Search for the cell housing the specified text and yield its (X, Y) center coordinate. 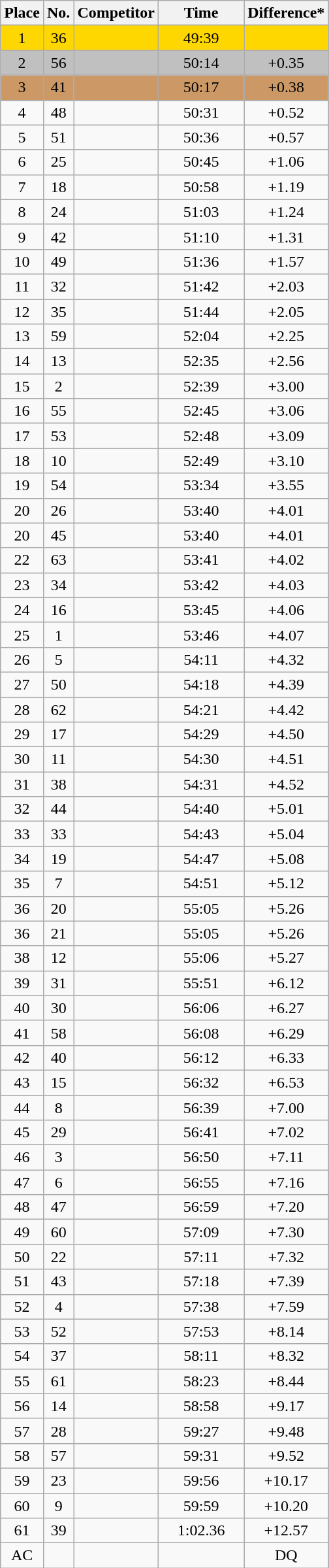
+4.32 (286, 659)
51:42 (201, 286)
Competitor (116, 13)
+10.20 (286, 1505)
+7.11 (286, 1158)
+2.56 (286, 361)
+5.04 (286, 834)
+4.39 (286, 684)
50:31 (201, 112)
59:59 (201, 1505)
+8.44 (286, 1381)
53:46 (201, 635)
+8.14 (286, 1331)
54:47 (201, 859)
Place (22, 13)
AC (22, 1556)
+6.29 (286, 1033)
+6.12 (286, 983)
57:11 (201, 1257)
56:06 (201, 1008)
+9.17 (286, 1406)
+7.16 (286, 1182)
51:36 (201, 261)
+1.24 (286, 212)
59:56 (201, 1480)
57:18 (201, 1282)
50:14 (201, 63)
+7.39 (286, 1282)
1:02.36 (201, 1531)
55:06 (201, 958)
+5.27 (286, 958)
+4.51 (286, 759)
57:53 (201, 1331)
55:51 (201, 983)
57:38 (201, 1307)
+12.57 (286, 1531)
+4.06 (286, 610)
Time (201, 13)
+3.55 (286, 486)
56:55 (201, 1182)
63 (58, 560)
52:48 (201, 436)
+7.59 (286, 1307)
+1.57 (286, 261)
50:36 (201, 137)
+0.35 (286, 63)
+1.06 (286, 162)
56:32 (201, 1082)
+3.06 (286, 411)
+4.03 (286, 585)
+9.48 (286, 1431)
53:42 (201, 585)
54:51 (201, 884)
Difference* (286, 13)
DQ (286, 1556)
59:27 (201, 1431)
58:58 (201, 1406)
46 (22, 1158)
+9.52 (286, 1456)
+5.01 (286, 809)
54:29 (201, 735)
+3.09 (286, 436)
+1.31 (286, 237)
58:11 (201, 1356)
No. (58, 13)
+5.12 (286, 884)
59:31 (201, 1456)
50:58 (201, 187)
27 (22, 684)
+5.08 (286, 859)
51:44 (201, 312)
56:50 (201, 1158)
53:45 (201, 610)
62 (58, 709)
56:08 (201, 1033)
+7.20 (286, 1207)
+6.33 (286, 1058)
21 (58, 933)
54:21 (201, 709)
+0.57 (286, 137)
49:39 (201, 38)
56:12 (201, 1058)
+10.17 (286, 1480)
51:03 (201, 212)
+7.30 (286, 1232)
52:49 (201, 461)
57:09 (201, 1232)
54:40 (201, 809)
+6.53 (286, 1082)
+7.02 (286, 1133)
+2.05 (286, 312)
56:41 (201, 1133)
50:45 (201, 162)
54:11 (201, 659)
+0.38 (286, 88)
56:39 (201, 1108)
58:23 (201, 1381)
53:41 (201, 560)
+7.32 (286, 1257)
+8.32 (286, 1356)
52:45 (201, 411)
52:04 (201, 337)
56:59 (201, 1207)
+4.42 (286, 709)
51:10 (201, 237)
+3.00 (286, 386)
+4.52 (286, 784)
52:39 (201, 386)
54:31 (201, 784)
52:35 (201, 361)
+6.27 (286, 1008)
54:43 (201, 834)
53:34 (201, 486)
+4.50 (286, 735)
+7.00 (286, 1108)
54:30 (201, 759)
54:18 (201, 684)
+4.02 (286, 560)
50:17 (201, 88)
+2.25 (286, 337)
+0.52 (286, 112)
+4.07 (286, 635)
+1.19 (286, 187)
37 (58, 1356)
+2.03 (286, 286)
+3.10 (286, 461)
